Provide the [x, y] coordinate of the cell's center where the given text is located.  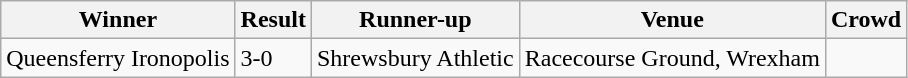
Venue [672, 20]
Shrewsbury Athletic [415, 58]
Runner-up [415, 20]
3-0 [273, 58]
Crowd [866, 20]
Racecourse Ground, Wrexham [672, 58]
Result [273, 20]
Winner [118, 20]
Queensferry Ironopolis [118, 58]
